Pinpoint the cell where the given text exists, returning its [X, Y] midpoint coordinate. 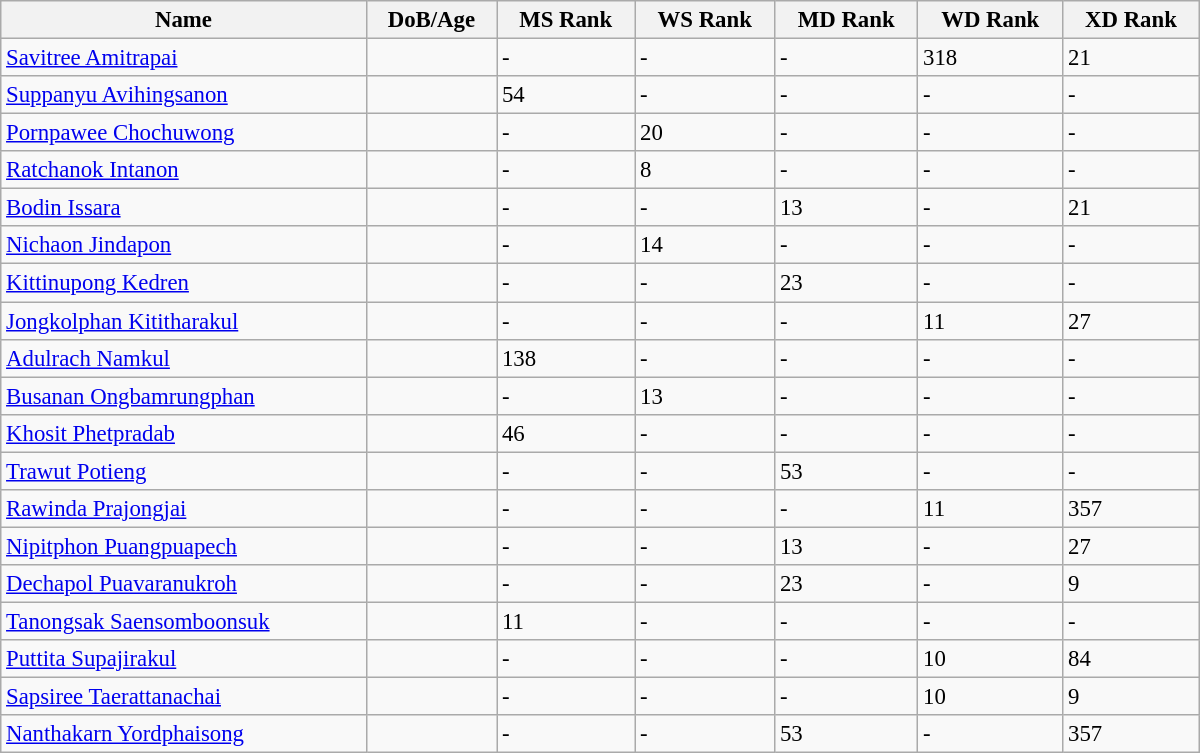
Name [184, 20]
Savitree Amitrapai [184, 58]
138 [566, 358]
MD Rank [846, 20]
Trawut Potieng [184, 471]
Kittinupong Kedren [184, 283]
Nanthakarn Yordphaisong [184, 734]
Nichaon Jindapon [184, 245]
Tanongsak Saensomboonsuk [184, 621]
Ratchanok Intanon [184, 170]
8 [705, 170]
MS Rank [566, 20]
Puttita Supajirakul [184, 659]
46 [566, 433]
54 [566, 95]
XD Rank [1132, 20]
WS Rank [705, 20]
20 [705, 133]
WD Rank [990, 20]
84 [1132, 659]
Nipitphon Puangpuapech [184, 546]
Jongkolphan Kititharakul [184, 321]
Adulrach Namkul [184, 358]
318 [990, 58]
Busanan Ongbamrungphan [184, 396]
Bodin Issara [184, 208]
Rawinda Prajongjai [184, 509]
Suppanyu Avihingsanon [184, 95]
Dechapol Puavaranukroh [184, 584]
DoB/Age [431, 20]
Sapsiree Taerattanachai [184, 697]
14 [705, 245]
Khosit Phetpradab [184, 433]
Pornpawee Chochuwong [184, 133]
